Find where the given text appears and provide that cell's center as [X, Y] coordinate. 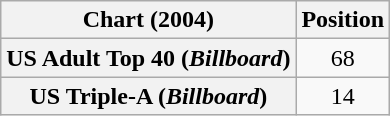
68 [343, 58]
Position [343, 20]
US Adult Top 40 (Billboard) [148, 58]
US Triple-A (Billboard) [148, 96]
Chart (2004) [148, 20]
14 [343, 96]
